Identify which cell holds the provided text, then report its [x, y] central coordinate. 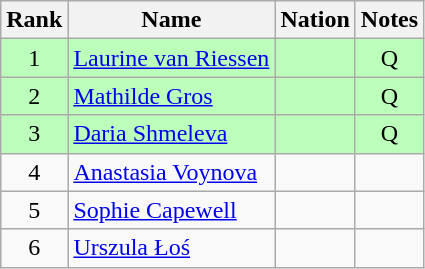
2 [34, 96]
Sophie Capewell [172, 210]
Notes [389, 20]
Daria Shmeleva [172, 134]
Anastasia Voynova [172, 172]
Name [172, 20]
Mathilde Gros [172, 96]
Nation [315, 20]
Urszula Łoś [172, 248]
3 [34, 134]
6 [34, 248]
5 [34, 210]
1 [34, 58]
Rank [34, 20]
Laurine van Riessen [172, 58]
4 [34, 172]
